Locate the cell with the specified text and output its (x, y) center coordinate. 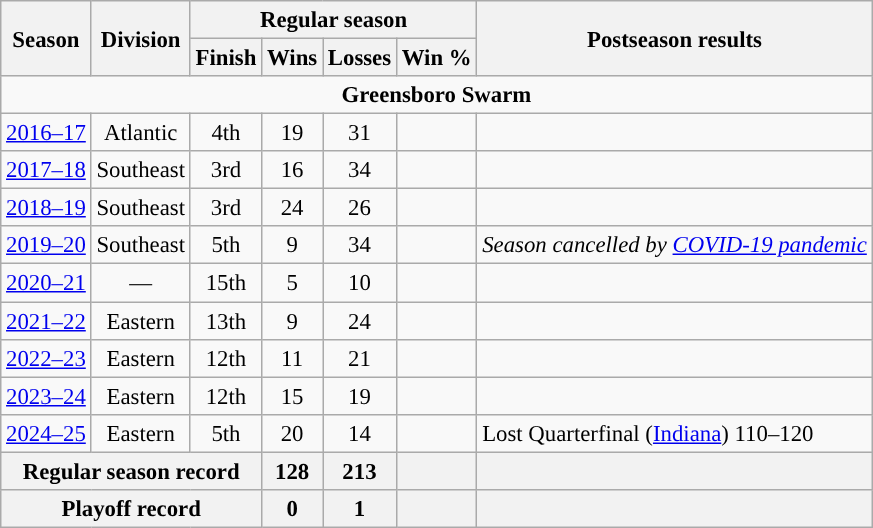
2020–21 (46, 283)
Regular season record (132, 471)
Win % (436, 58)
15 (292, 396)
Wins (292, 58)
Playoff record (132, 509)
13th (226, 321)
Greensboro Swarm (436, 95)
2021–22 (46, 321)
1 (359, 509)
26 (359, 208)
— (140, 283)
213 (359, 471)
2023–24 (46, 396)
2017–18 (46, 170)
Losses (359, 58)
21 (359, 358)
2024–25 (46, 433)
2019–20 (46, 245)
4th (226, 133)
2018–19 (46, 208)
14 (359, 433)
2022–23 (46, 358)
128 (292, 471)
Regular season (334, 20)
Season (46, 38)
20 (292, 433)
0 (292, 509)
5 (292, 283)
Division (140, 38)
11 (292, 358)
Season cancelled by COVID-19 pandemic (674, 245)
10 (359, 283)
Atlantic (140, 133)
Postseason results (674, 38)
16 (292, 170)
15th (226, 283)
31 (359, 133)
2016–17 (46, 133)
Finish (226, 58)
Lost Quarterfinal (Indiana) 110–120 (674, 433)
